Provide the (x, y) coordinate of the cell's center where the given text is located.  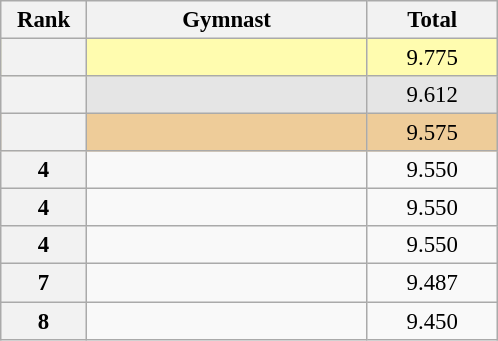
Gymnast (226, 20)
8 (44, 321)
9.612 (432, 95)
9.450 (432, 321)
9.575 (432, 133)
Total (432, 20)
9.775 (432, 58)
9.487 (432, 283)
7 (44, 283)
Rank (44, 20)
